Return (x, y) of the center of cell containing provided text 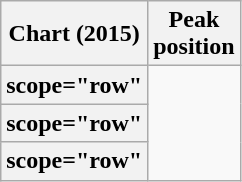
Peakposition (194, 34)
Chart (2015) (74, 34)
